Identify which cell holds the provided text, then report its [X, Y] central coordinate. 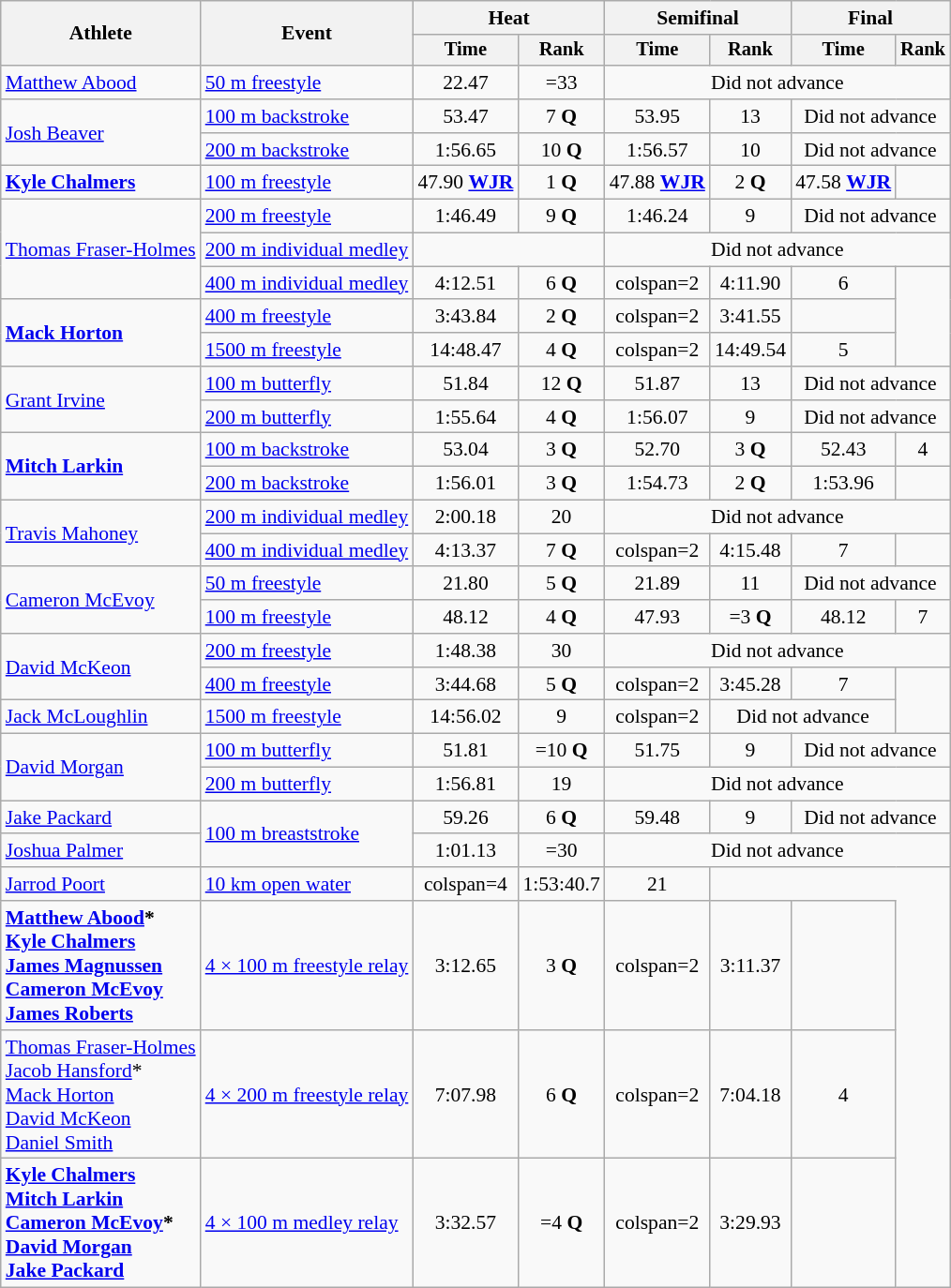
9 Q [561, 217]
Matthew Abood*Kyle ChalmersJames MagnussenCameron McEvoyJames Roberts [101, 966]
3:43.84 [465, 317]
59.26 [465, 817]
Mitch Larkin [101, 467]
100 m breaststroke [308, 834]
52.43 [843, 450]
Semifinal [698, 18]
=33 [561, 82]
47.58 WJR [843, 183]
1:46.49 [465, 217]
10 km open water [308, 884]
1 Q [561, 183]
Josh Beaver [101, 133]
colspan=4 [465, 884]
4 × 100 m medley relay [308, 1223]
3:11.37 [750, 966]
20 [561, 517]
47.93 [657, 617]
Final [870, 18]
Jarrod Poort [101, 884]
1:46.24 [657, 217]
David McKeon [101, 667]
4 × 200 m freestyle relay [308, 1095]
Mack Horton [101, 334]
4:11.90 [750, 283]
3:41.55 [750, 317]
3:44.68 [465, 684]
2:00.18 [465, 517]
12 Q [561, 383]
21.80 [465, 584]
7:07.98 [465, 1095]
Heat [508, 18]
30 [561, 651]
6 [843, 283]
1:53.96 [843, 484]
47.88 WJR [657, 183]
4:12.51 [465, 283]
1:56.07 [657, 417]
19 [561, 785]
1:56.57 [657, 150]
1:01.13 [465, 851]
David Morgan [101, 767]
Kyle Chalmers [101, 183]
3:29.93 [750, 1223]
5 [843, 350]
Matthew Abood [101, 82]
Cameron McEvoy [101, 600]
1:53:40.7 [561, 884]
7:04.18 [750, 1095]
Jake Packard [101, 817]
1:55.64 [465, 417]
1:48.38 [465, 651]
Grant Irvine [101, 399]
47.90 WJR [465, 183]
Athlete [101, 34]
Jack McLoughlin [101, 717]
3:45.28 [750, 684]
10 Q [561, 150]
10 [750, 150]
22.47 [465, 82]
=30 [561, 851]
1:56.81 [465, 785]
1:54.73 [657, 484]
14:56.02 [465, 717]
1:56.65 [465, 150]
51.84 [465, 383]
4:15.48 [750, 550]
14:48.47 [465, 350]
51.75 [657, 751]
Event [308, 34]
3:12.65 [465, 966]
21 [657, 884]
Kyle ChalmersMitch LarkinCameron McEvoy*David MorganJake Packard [101, 1223]
3:32.57 [465, 1223]
=10 Q [561, 751]
52.70 [657, 450]
59.48 [657, 817]
Joshua Palmer [101, 851]
53.95 [657, 116]
=3 Q [750, 617]
1:56.01 [465, 484]
51.81 [465, 751]
Thomas Fraser-HolmesJacob Hansford*Mack HortonDavid McKeonDaniel Smith [101, 1095]
53.04 [465, 450]
Travis Mahoney [101, 534]
4 × 100 m freestyle relay [308, 966]
11 [750, 584]
=4 Q [561, 1223]
Thomas Fraser-Holmes [101, 249]
14:49.54 [750, 350]
53.47 [465, 116]
21.89 [657, 584]
4:13.37 [465, 550]
51.87 [657, 383]
